Locate the cell with the specified text and output its (X, Y) center coordinate. 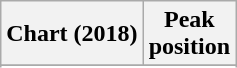
Chart (2018) (72, 34)
Peak position (189, 34)
